Search for the cell housing the specified text and yield its [x, y] center coordinate. 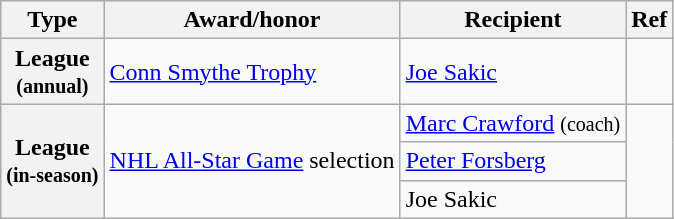
League(annual) [52, 72]
Recipient [513, 20]
Award/honor [252, 20]
Ref [650, 20]
Peter Forsberg [513, 161]
Marc Crawford (coach) [513, 123]
NHL All-Star Game selection [252, 161]
Type [52, 20]
League(in-season) [52, 161]
Conn Smythe Trophy [252, 72]
